Return the (X, Y) coordinate for the center point of the cell that contains the specified text.  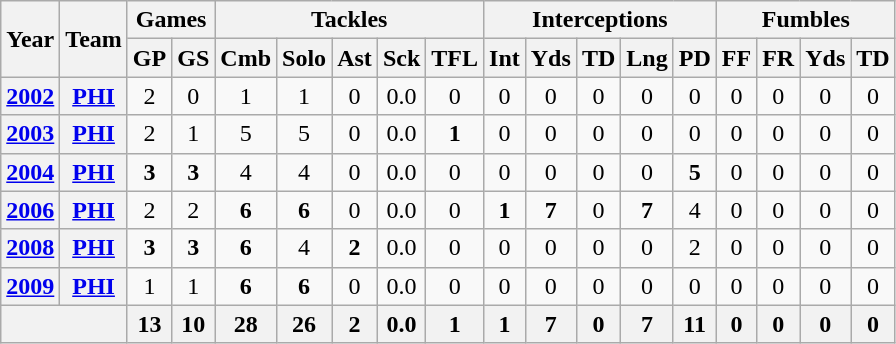
Lng (647, 58)
Team (94, 39)
Sck (401, 58)
10 (194, 324)
Fumbles (806, 20)
2006 (30, 210)
FR (778, 58)
Cmb (246, 58)
13 (149, 324)
Games (170, 20)
Solo (304, 58)
GP (149, 58)
GS (194, 58)
26 (304, 324)
FF (736, 58)
11 (694, 324)
Tackles (350, 20)
2008 (30, 248)
Interceptions (600, 20)
TFL (455, 58)
2009 (30, 286)
2003 (30, 134)
2002 (30, 96)
Year (30, 39)
Ast (355, 58)
2004 (30, 172)
Int (505, 58)
PD (694, 58)
28 (246, 324)
